Provide the [x, y] coordinate of the cell's center where the given text is located.  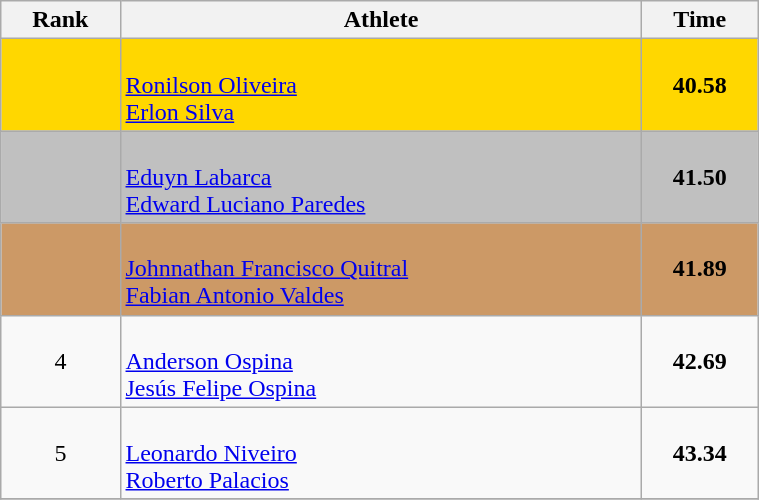
Ronilson OliveiraErlon Silva [381, 85]
Johnnathan Francisco QuitralFabian Antonio Valdes [381, 269]
42.69 [700, 361]
Leonardo NiveiroRoberto Palacios [381, 453]
Time [700, 20]
40.58 [700, 85]
4 [60, 361]
Athlete [381, 20]
41.50 [700, 177]
Eduyn LabarcaEdward Luciano Paredes [381, 177]
5 [60, 453]
41.89 [700, 269]
43.34 [700, 453]
Rank [60, 20]
Anderson OspinaJesús Felipe Ospina [381, 361]
